Determine the (X, Y) coordinate at the center of the cell enclosing the given text.  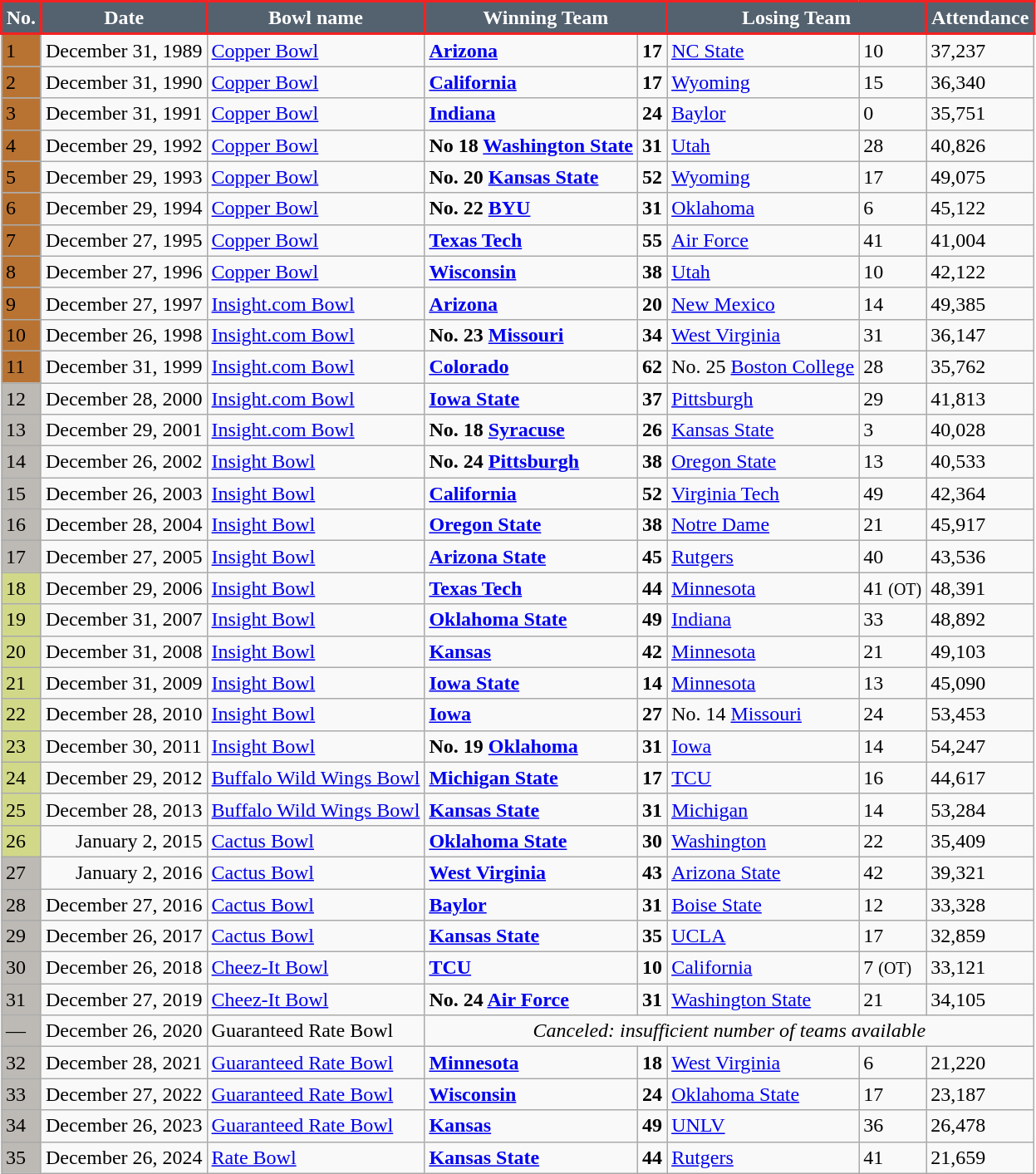
— (22, 1031)
41 (OT) (892, 588)
December 28, 2013 (124, 809)
December 31, 1991 (124, 114)
Virginia Tech (763, 494)
December 28, 2010 (124, 715)
December 29, 1993 (124, 177)
Bowl name (316, 18)
Pittsburgh (763, 398)
Rate Bowl (316, 1157)
Michigan (763, 809)
48,892 (980, 620)
49,385 (980, 303)
New Mexico (763, 303)
41,004 (980, 240)
35,409 (980, 841)
No 18 Washington State (532, 145)
36,340 (980, 82)
Air Force (763, 240)
21,220 (980, 1063)
40,826 (980, 145)
No. 24 Pittsburgh (532, 462)
December 26, 2003 (124, 494)
45,090 (980, 683)
36 (892, 1126)
48,391 (980, 588)
December 26, 1998 (124, 335)
1 (22, 50)
No. (22, 18)
No. 23 Missouri (532, 335)
December 29, 1992 (124, 145)
25 (22, 809)
December 27, 2005 (124, 557)
42,364 (980, 494)
No. 20 Kansas State (532, 177)
December 27, 1997 (124, 303)
December 31, 2007 (124, 620)
December 27, 1995 (124, 240)
32,859 (980, 936)
December 28, 2004 (124, 525)
35,751 (980, 114)
December 27, 2022 (124, 1094)
49,103 (980, 651)
53,284 (980, 809)
January 2, 2016 (124, 872)
0 (892, 114)
UCLA (763, 936)
8 (22, 272)
Notre Dame (763, 525)
54,247 (980, 746)
Canceled: insufficient number of teams available (729, 1031)
43 (653, 872)
Boise State (763, 905)
40 (892, 557)
44,617 (980, 778)
January 2, 2015 (124, 841)
21,659 (980, 1157)
62 (653, 366)
23,187 (980, 1094)
December 26, 2017 (124, 936)
36,147 (980, 335)
Date (124, 18)
42,122 (980, 272)
9 (22, 303)
December 26, 2023 (124, 1126)
December 29, 2012 (124, 778)
43,536 (980, 557)
December 26, 2020 (124, 1031)
Losing Team (797, 18)
Michigan State (532, 778)
No. 22 BYU (532, 209)
40,028 (980, 430)
December 27, 1996 (124, 272)
4 (22, 145)
39,321 (980, 872)
37 (653, 398)
December 26, 2024 (124, 1157)
December 29, 2001 (124, 430)
December 31, 2009 (124, 683)
7 (22, 240)
December 28, 2021 (124, 1063)
35,762 (980, 366)
45,917 (980, 525)
Washington (763, 841)
53,453 (980, 715)
December 29, 1994 (124, 209)
23 (22, 746)
7 (OT) (892, 968)
December 29, 2006 (124, 588)
33,328 (980, 905)
37,237 (980, 50)
December 31, 1990 (124, 82)
19 (22, 620)
December 26, 2002 (124, 462)
5 (22, 177)
49,075 (980, 177)
26,478 (980, 1126)
Attendance (980, 18)
32 (22, 1063)
UNLV (763, 1126)
December 28, 2000 (124, 398)
NC State (763, 50)
No. 25 Boston College (763, 366)
December 26, 2018 (124, 968)
No. 19 Oklahoma (532, 746)
December 27, 2019 (124, 1000)
45 (653, 557)
Oklahoma (763, 209)
2 (22, 82)
40,533 (980, 462)
Winning Team (546, 18)
11 (22, 366)
41,813 (980, 398)
December 31, 1989 (124, 50)
55 (653, 240)
45,122 (980, 209)
December 31, 2008 (124, 651)
34,105 (980, 1000)
December 30, 2011 (124, 746)
No. 14 Missouri (763, 715)
December 31, 1999 (124, 366)
December 27, 2016 (124, 905)
Washington State (763, 1000)
33,121 (980, 968)
Colorado (532, 366)
No. 18 Syracuse (532, 430)
No. 24 Air Force (532, 1000)
